Provide the (x, y) coordinate of the cell's center where the given text is located.  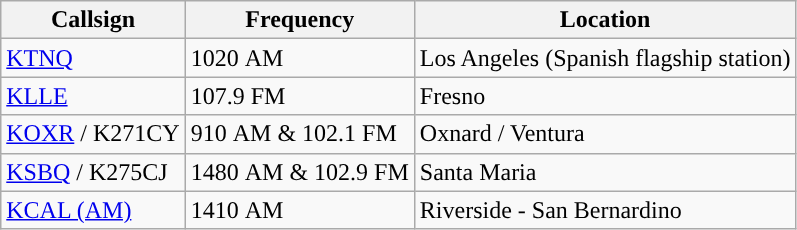
KCAL (AM) (93, 210)
KSBQ / K275CJ (93, 172)
Santa Maria (605, 172)
Riverside - San Bernardino (605, 210)
1480 AM & 102.9 FM (300, 172)
107.9 FM (300, 96)
Callsign (93, 20)
1020 AM (300, 58)
KTNQ (93, 58)
910 AM & 102.1 FM (300, 134)
KOXR / K271CY (93, 134)
1410 AM (300, 210)
Oxnard / Ventura (605, 134)
KLLE (93, 96)
Fresno (605, 96)
Location (605, 20)
Los Angeles (Spanish flagship station) (605, 58)
Frequency (300, 20)
